Capture the cell that displays the provided text and extract its (x, y) central coordinate. 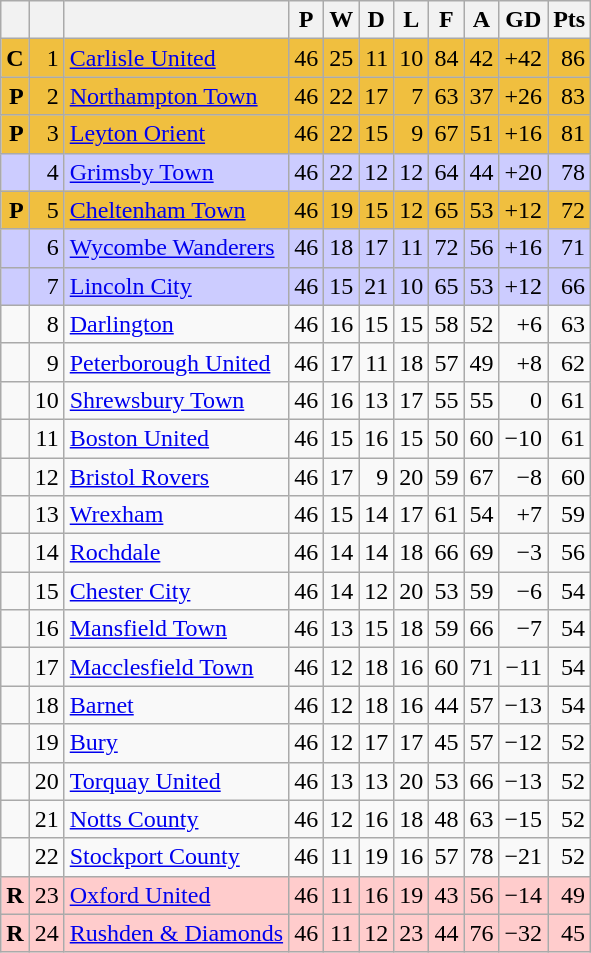
25 (342, 58)
Bury (176, 743)
Barnet (176, 705)
Notts County (176, 819)
−21 (524, 857)
+26 (524, 96)
Rushden & Diamonds (176, 933)
+6 (524, 324)
−14 (524, 895)
Mansfield Town (176, 629)
43 (446, 895)
Macclesfield Town (176, 667)
L (412, 20)
Rochdale (176, 553)
A (482, 20)
Oxford United (176, 895)
Carlisle United (176, 58)
1 (46, 58)
3 (46, 134)
F (446, 20)
−3 (524, 553)
Lincoln City (176, 286)
+7 (524, 515)
76 (482, 933)
Chester City (176, 591)
+42 (524, 58)
−11 (524, 667)
0 (524, 400)
Torquay United (176, 781)
37 (482, 96)
Stockport County (176, 857)
81 (570, 134)
Cheltenham Town (176, 210)
Peterborough United (176, 362)
−12 (524, 743)
Wycombe Wanderers (176, 248)
−10 (524, 438)
58 (446, 324)
5 (46, 210)
−8 (524, 477)
Boston United (176, 438)
62 (570, 362)
GD (524, 20)
−15 (524, 819)
Wrexham (176, 515)
83 (570, 96)
69 (482, 553)
Shrewsbury Town (176, 400)
2 (46, 96)
84 (446, 58)
W (342, 20)
−6 (524, 591)
86 (570, 58)
Bristol Rovers (176, 477)
50 (446, 438)
+20 (524, 172)
Leyton Orient (176, 134)
64 (446, 172)
4 (46, 172)
51 (482, 134)
24 (46, 933)
6 (46, 248)
−32 (524, 933)
C (15, 58)
Pts (570, 20)
42 (482, 58)
+8 (524, 362)
Darlington (176, 324)
Northampton Town (176, 96)
Grimsby Town (176, 172)
8 (46, 324)
D (376, 20)
48 (446, 819)
−7 (524, 629)
